Return [x, y] of the center of cell containing provided text 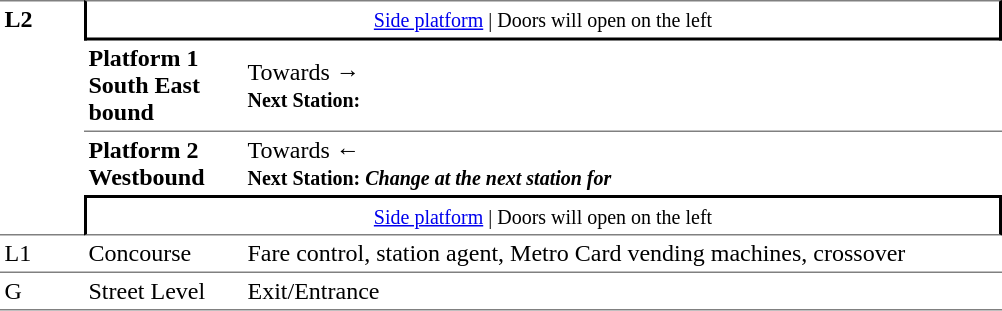
Platform 1South East bound [164, 86]
Towards ← Next Station: Change at the next station for [622, 164]
Concourse [164, 254]
Exit/Entrance [622, 292]
L1 [42, 254]
G [42, 292]
Platform 2Westbound [164, 164]
Towards → Next Station: [622, 86]
Fare control, station agent, Metro Card vending machines, crossover [622, 254]
Street Level [164, 292]
L2 [42, 118]
